Search for the cell housing the specified text and yield its (X, Y) center coordinate. 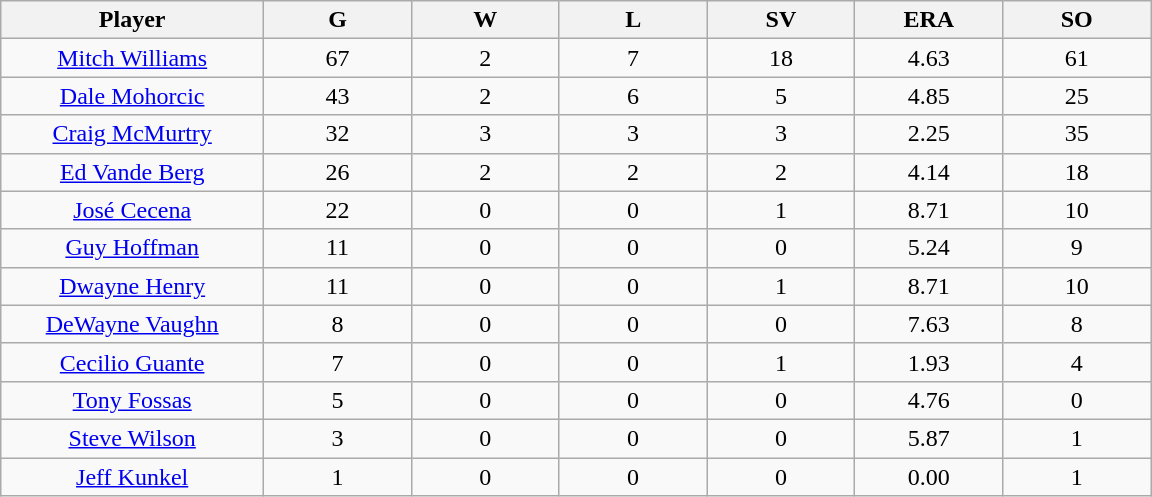
Steve Wilson (132, 438)
L (633, 20)
Craig McMurtry (132, 134)
25 (1077, 96)
6 (633, 96)
22 (338, 210)
4.14 (929, 172)
4.63 (929, 58)
Tony Fossas (132, 400)
43 (338, 96)
9 (1077, 248)
67 (338, 58)
0.00 (929, 477)
José Cecena (132, 210)
1.93 (929, 362)
ERA (929, 20)
32 (338, 134)
Cecilio Guante (132, 362)
Dale Mohorcic (132, 96)
35 (1077, 134)
26 (338, 172)
SO (1077, 20)
SV (781, 20)
Ed Vande Berg (132, 172)
61 (1077, 58)
Mitch Williams (132, 58)
4.76 (929, 400)
Player (132, 20)
Dwayne Henry (132, 286)
Guy Hoffman (132, 248)
7.63 (929, 324)
5.24 (929, 248)
4 (1077, 362)
4.85 (929, 96)
5.87 (929, 438)
2.25 (929, 134)
G (338, 20)
Jeff Kunkel (132, 477)
W (485, 20)
DeWayne Vaughn (132, 324)
